Find where the given text appears and provide that cell's center as [x, y] coordinate. 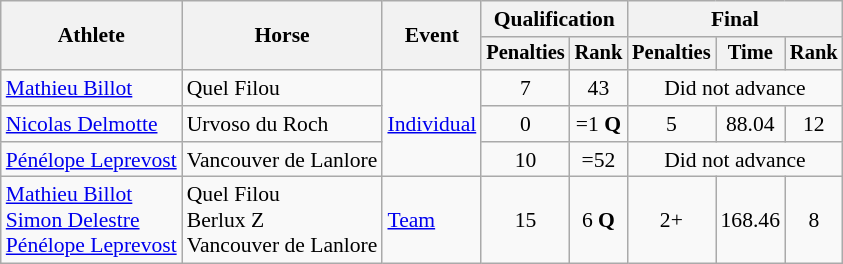
Pénélope Leprevost [92, 160]
Mathieu Billot [92, 88]
6 Q [599, 220]
5 [671, 124]
10 [525, 160]
88.04 [750, 124]
Vancouver de Lanlore [282, 160]
Urvoso du Roch [282, 124]
0 [525, 124]
Individual [432, 124]
8 [814, 220]
2+ [671, 220]
Team [432, 220]
15 [525, 220]
=1 Q [599, 124]
Time [750, 54]
7 [525, 88]
Nicolas Delmotte [92, 124]
=52 [599, 160]
Quel Filou [282, 88]
Final [734, 19]
Quel FilouBerlux ZVancouver de Lanlore [282, 220]
Mathieu BillotSimon DelestrePénélope Leprevost [92, 220]
12 [814, 124]
Qualification [554, 19]
Athlete [92, 36]
43 [599, 88]
168.46 [750, 220]
Event [432, 36]
Horse [282, 36]
